Find where the given text appears and provide that cell's center as [X, Y] coordinate. 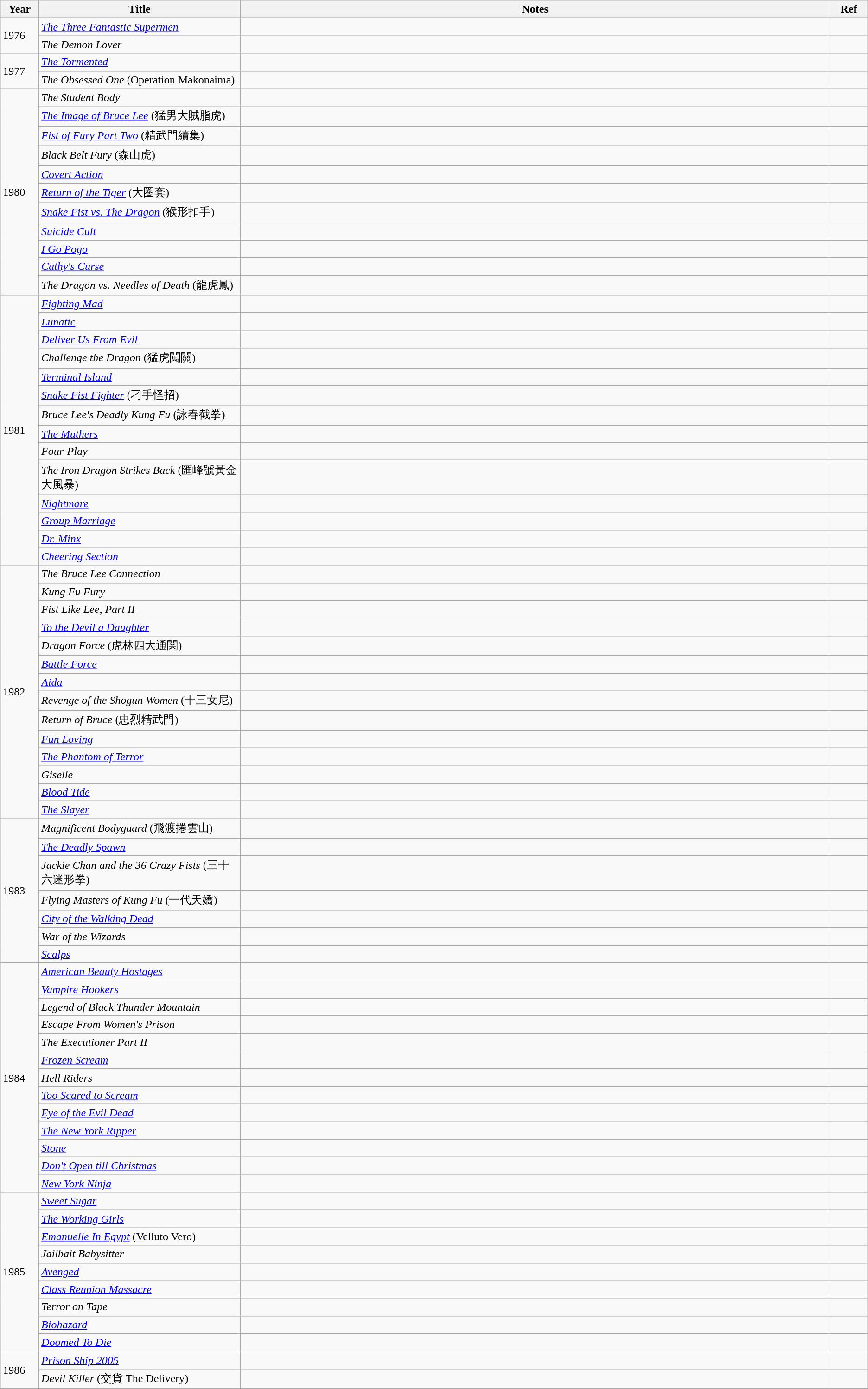
American Beauty Hostages [140, 972]
Deliver Us From Evil [140, 339]
Battle Force [140, 664]
New York Ninja [140, 1184]
Challenge the Dragon (猛虎闖關) [140, 358]
Giselle [140, 774]
Legend of Black Thunder Mountain [140, 1007]
Too Scared to Scream [140, 1095]
Hell Riders [140, 1077]
Notes [535, 9]
Doomed To Die [140, 1342]
Snake Fist Fighter (刁手怪招) [140, 396]
1976 [19, 36]
The Executioner Part II [140, 1042]
Terminal Island [140, 377]
The Iron Dragon Strikes Back (匯峰號黃金大風暴) [140, 478]
Jailbait Babysitter [140, 1254]
Fist Like Lee, Part II [140, 609]
Covert Action [140, 174]
1986 [19, 1370]
1977 [19, 71]
The Muthers [140, 434]
The Working Girls [140, 1219]
Flying Masters of Kung Fu (一代天嬌) [140, 900]
Cathy's Curse [140, 267]
Revenge of the Shogun Women (十三女尼) [140, 701]
Blood Tide [140, 792]
War of the Wizards [140, 937]
Avenged [140, 1272]
1982 [19, 692]
Vampire Hookers [140, 989]
Devil Killer (交貨 The Delivery) [140, 1379]
Emanuelle In Egypt (Velluto Vero) [140, 1236]
Aida [140, 682]
Four-Play [140, 452]
Kung Fu Fury [140, 592]
Fist of Fury Part Two (精武門續集) [140, 136]
The Deadly Spawn [140, 847]
Cheering Section [140, 556]
1980 [19, 192]
Fighting Mad [140, 304]
Black Belt Fury (森山虎) [140, 156]
Dr. Minx [140, 539]
Jackie Chan and the 36 Crazy Fists (三十六迷形拳) [140, 873]
Return of the Tiger (大圈套) [140, 193]
Don't Open till Christmas [140, 1166]
Magnificent Bodyguard (飛渡捲雲山) [140, 829]
Frozen Scream [140, 1060]
The Dragon vs. Needles of Death (龍虎鳳) [140, 286]
Group Marriage [140, 521]
The Obsessed One (Operation Makonaima) [140, 80]
Title [140, 9]
The New York Ripper [140, 1131]
Eye of the Evil Dead [140, 1113]
The Image of Bruce Lee (猛男大賊脂虎) [140, 116]
Suicide Cult [140, 231]
Year [19, 9]
The Tormented [140, 62]
Nightmare [140, 503]
Class Reunion Massacre [140, 1289]
Stone [140, 1148]
I Go Pogo [140, 249]
The Three Fantastic Supermen [140, 27]
Return of Bruce (忠烈精武門) [140, 720]
The Student Body [140, 97]
1983 [19, 891]
Biohazard [140, 1325]
The Bruce Lee Connection [140, 574]
The Phantom of Terror [140, 757]
Scalps [140, 954]
Prison Ship 2005 [140, 1360]
To the Devil a Daughter [140, 627]
Snake Fist vs. The Dragon (猴形扣手) [140, 212]
City of the Walking Dead [140, 919]
1984 [19, 1077]
Bruce Lee's Deadly Kung Fu (詠春截拳) [140, 415]
Escape From Women's Prison [140, 1025]
Dragon Force (虎林四大通関) [140, 645]
1985 [19, 1272]
Terror on Tape [140, 1307]
Lunatic [140, 322]
The Demon Lover [140, 45]
Sweet Sugar [140, 1201]
Fun Loving [140, 739]
1981 [19, 430]
Ref [849, 9]
The Slayer [140, 809]
